Locate the cell with the specified text and output its (x, y) center coordinate. 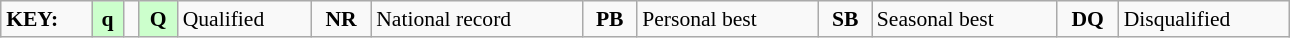
Personal best (728, 19)
SB (846, 19)
KEY: (46, 19)
PB (610, 19)
q (108, 19)
DQ (1088, 19)
Q (158, 19)
Qualified (244, 19)
Seasonal best (964, 19)
Disqualified (1204, 19)
National record (476, 19)
NR (341, 19)
